Scan for the cell matching the given text and deliver its [X, Y] coordinate at center. 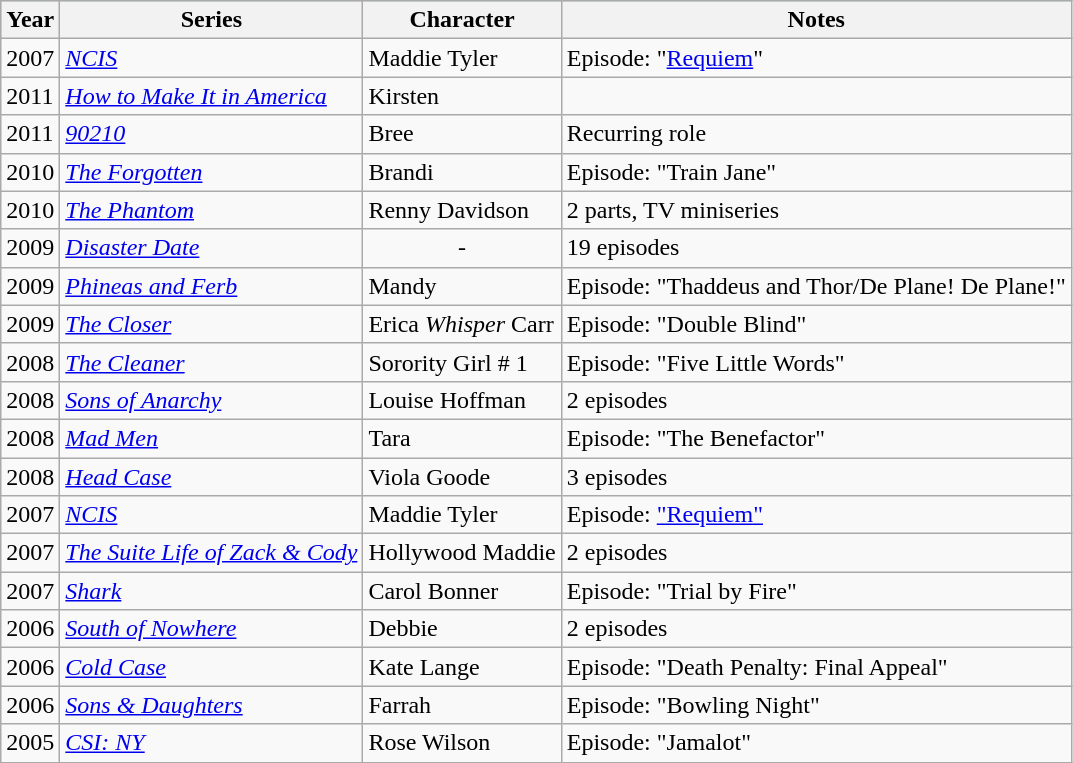
Carol Bonner [462, 591]
Bree [462, 134]
The Forgotten [212, 172]
- [462, 248]
Character [462, 20]
Kate Lange [462, 667]
Tara [462, 438]
Sons of Anarchy [212, 400]
Rose Wilson [462, 743]
Disaster Date [212, 248]
South of Nowhere [212, 629]
2005 [30, 743]
Episode: "Jamalot" [816, 743]
Episode: "Death Penalty: Final Appeal" [816, 667]
Renny Davidson [462, 210]
Head Case [212, 477]
Sons & Daughters [212, 705]
Episode: "Five Little Words" [816, 362]
Erica Whisper Carr [462, 324]
Shark [212, 591]
Mad Men [212, 438]
Brandi [462, 172]
Sorority Girl # 1 [462, 362]
Year [30, 20]
Notes [816, 20]
Mandy [462, 286]
Kirsten [462, 96]
Louise Hoffman [462, 400]
Episode: "The Benefactor" [816, 438]
Episode: "Trial by Fire" [816, 591]
3 episodes [816, 477]
The Suite Life of Zack & Cody [212, 553]
The Cleaner [212, 362]
Hollywood Maddie [462, 553]
Farrah [462, 705]
Episode: "Train Jane" [816, 172]
Cold Case [212, 667]
The Closer [212, 324]
Episode: "Thaddeus and Thor/De Plane! De Plane!" [816, 286]
Episode: "Bowling Night" [816, 705]
CSI: NY [212, 743]
Episode: "Double Blind" [816, 324]
Debbie [462, 629]
Recurring role [816, 134]
Viola Goode [462, 477]
The Phantom [212, 210]
Series [212, 20]
How to Make It in America [212, 96]
90210 [212, 134]
19 episodes [816, 248]
Phineas and Ferb [212, 286]
2 parts, TV miniseries [816, 210]
